From the cell containing the given text, extract its center point as (x, y) coordinate. 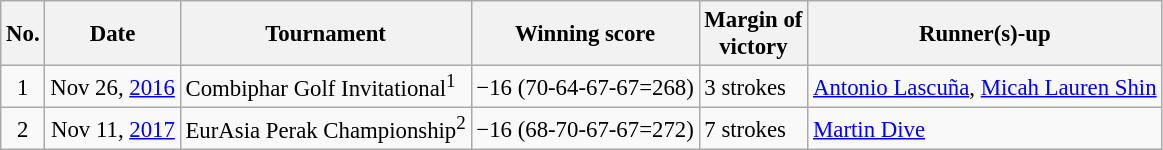
2 (23, 129)
Martin Dive (985, 129)
EurAsia Perak Championship2 (326, 129)
7 strokes (754, 129)
Nov 11, 2017 (112, 129)
Nov 26, 2016 (112, 87)
Tournament (326, 34)
Runner(s)-up (985, 34)
No. (23, 34)
Antonio Lascuña, Micah Lauren Shin (985, 87)
3 strokes (754, 87)
Combiphar Golf Invitational1 (326, 87)
−16 (68-70-67-67=272) (585, 129)
1 (23, 87)
Margin ofvictory (754, 34)
Winning score (585, 34)
−16 (70-64-67-67=268) (585, 87)
Date (112, 34)
